For the text-containing cell, return its midpoint in (X, Y) coordinate format. 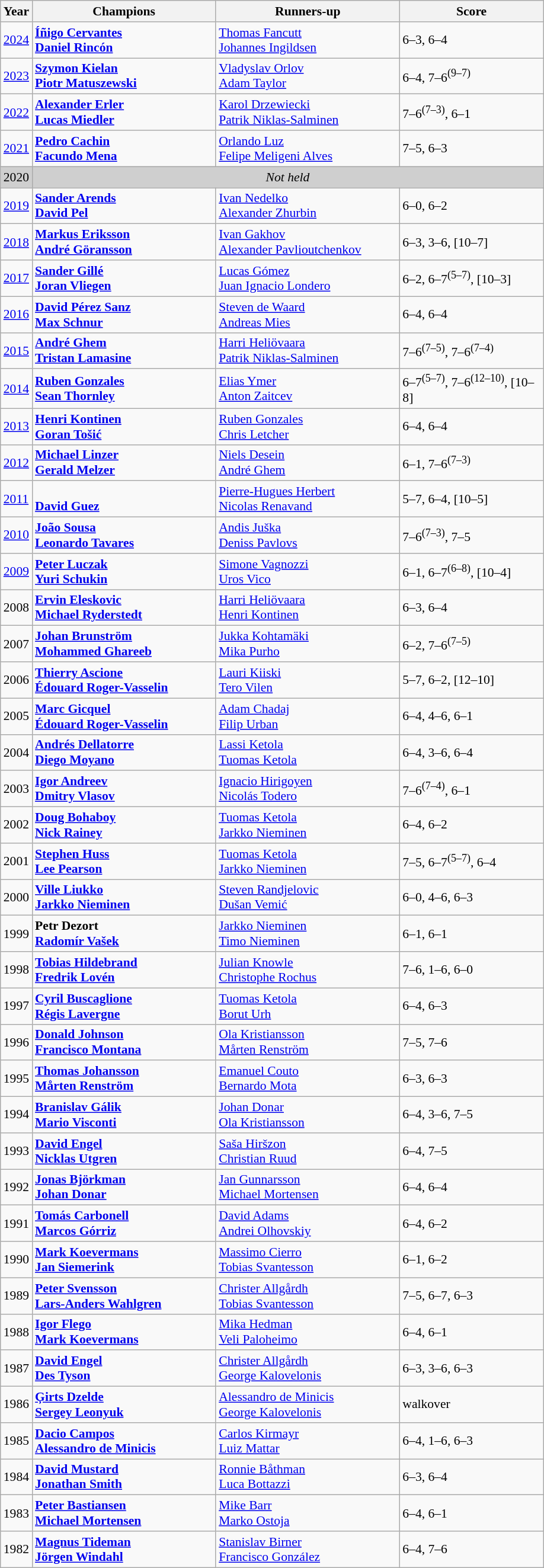
Lauri Kiiski Tero Vilen (308, 680)
2021 (17, 148)
6–3, 3–6, 6–3 (472, 1369)
7–5, 7–6 (472, 1042)
6–1, 6–1 (472, 934)
Cyril Buscaglione Régis Lavergne (124, 1006)
walkover (472, 1404)
Steven de Waard Andreas Mies (308, 314)
Doug Bohaboy Nick Rainey (124, 825)
2009 (17, 571)
5–7, 6–4, [10–5] (472, 499)
Johan Brunström Mohammed Ghareeb (124, 644)
7–6(7–3), 7–5 (472, 536)
6–0, 6–2 (472, 206)
Ola Kristiansson Mårten Renström (308, 1042)
Carlos Kirmayr Luiz Mattar (308, 1441)
Christer Allgårdh Tobias Svantesson (308, 1295)
Peter Svensson Lars-Anders Wahlgren (124, 1295)
2020 (17, 177)
6–0, 4–6, 6–3 (472, 897)
David Engel Des Tyson (124, 1369)
Alexander Erler Lucas Miedler (124, 113)
Markus Eriksson André Göransson (124, 242)
6–4, 7–6 (472, 1549)
Niels Desein André Ghem (308, 462)
Elias Ymer Anton Zaitcev (308, 389)
Ronnie Båthman Luca Bottazzi (308, 1477)
1988 (17, 1332)
Simone Vagnozzi Uros Vico (308, 571)
2008 (17, 608)
Jan Gunnarsson Michael Mortensen (308, 1188)
7–6(7–4), 6–1 (472, 789)
1990 (17, 1260)
6–2, 7–6(7–5) (472, 644)
1994 (17, 1115)
Thomas Johansson Mårten Renström (124, 1079)
Runners-up (308, 11)
5–7, 6–2, [12–10] (472, 680)
1987 (17, 1369)
Ruben Gonzales Sean Thornley (124, 389)
2001 (17, 862)
Sander Gillé Joran Vliegen (124, 279)
6–4, 6–3 (472, 1006)
Not held (288, 177)
Massimo Cierro Tobias Svantesson (308, 1260)
6–4, 3–6, 7–5 (472, 1115)
Alessandro de Minicis George Kalovelonis (308, 1404)
Tuomas Ketola Borut Urh (308, 1006)
1986 (17, 1404)
Igor Flego Mark Koevermans (124, 1332)
6–4, 1–6, 6–3 (472, 1441)
Score (472, 11)
Peter Luczak Yuri Schukin (124, 571)
2016 (17, 314)
7–6(7–5), 7–6(7–4) (472, 351)
Mika Hedman Veli Paloheimo (308, 1332)
Champions (124, 11)
6–4, 7–6(9–7) (472, 76)
Ivan Nedelko Alexander Zhurbin (308, 206)
6–4, 3–6, 6–4 (472, 753)
2015 (17, 351)
1997 (17, 1006)
Stanislav Birner Francisco González (308, 1549)
Orlando Luz Felipe Meligeni Alves (308, 148)
David Adams Andrei Olhovskiy (308, 1223)
1993 (17, 1151)
Tobias Hildebrand Fredrik Lovén (124, 969)
Petr Dezort Radomír Vašek (124, 934)
7–6(7–3), 6–1 (472, 113)
Peter Bastiansen Michael Mortensen (124, 1513)
Íñigo Cervantes Daniel Rincón (124, 40)
1999 (17, 934)
Karol Drzewiecki Patrik Niklas-Salminen (308, 113)
Julian Knowle Christophe Rochus (308, 969)
Year (17, 11)
Harri Heliövaara Henri Kontinen (308, 608)
7–5, 6–3 (472, 148)
2007 (17, 644)
Lucas Gómez Juan Ignacio Londero (308, 279)
Thomas Fancutt Johannes Ingildsen (308, 40)
2022 (17, 113)
Dacio Campos Alessandro de Minicis (124, 1441)
1992 (17, 1188)
2017 (17, 279)
1982 (17, 1549)
7–5, 6–7, 6–3 (472, 1295)
2013 (17, 427)
David Pérez Sanz Max Schnur (124, 314)
Ville Liukko Jarkko Nieminen (124, 897)
Magnus Tideman Jörgen Windahl (124, 1549)
Emanuel Couto Bernardo Mota (308, 1079)
2006 (17, 680)
Andis Juška Deniss Pavlovs (308, 536)
6–1, 6–7(6–8), [10–4] (472, 571)
David Engel Nicklas Utgren (124, 1151)
2018 (17, 242)
Donald Johnson Francisco Montana (124, 1042)
Branislav Gálik Mario Visconti (124, 1115)
Ivan Gakhov Alexander Pavlioutchenkov (308, 242)
Henri Kontinen Goran Tošić (124, 427)
Sander Arends David Pel (124, 206)
Andrés Dellatorre Diego Moyano (124, 753)
David Mustard Jonathan Smith (124, 1477)
David Guez (124, 499)
Vladyslav Orlov Adam Taylor (308, 76)
1991 (17, 1223)
2012 (17, 462)
7–6, 1–6, 6–0 (472, 969)
Igor Andreev Dmitry Vlasov (124, 789)
2019 (17, 206)
1995 (17, 1079)
2000 (17, 897)
João Sousa Leonardo Tavares (124, 536)
1998 (17, 969)
Michael Linzer Gerald Melzer (124, 462)
Mike Barr Marko Ostoja (308, 1513)
Pedro Cachin Facundo Mena (124, 148)
6–7(5–7), 7–6(12–10), [10–8] (472, 389)
2023 (17, 76)
1989 (17, 1295)
6–3, 3–6, [10–7] (472, 242)
1983 (17, 1513)
2010 (17, 536)
Ervin Eleskovic Michael Ryderstedt (124, 608)
Johan Donar Ola Kristiansson (308, 1115)
Ignacio Hirigoyen Nicolás Todero (308, 789)
Stephen Huss Lee Pearson (124, 862)
Pierre-Hugues Herbert Nicolas Renavand (308, 499)
Ruben Gonzales Chris Letcher (308, 427)
Christer Allgårdh George Kalovelonis (308, 1369)
Saša Hiršzon Christian Ruud (308, 1151)
Ģirts Dzelde Sergey Leonyuk (124, 1404)
Adam Chadaj Filip Urban (308, 716)
André Ghem Tristan Lamasine (124, 351)
7–5, 6–7(5–7), 6–4 (472, 862)
6–3, 6–3 (472, 1079)
Thierry Ascione Édouard Roger-Vasselin (124, 680)
1985 (17, 1441)
6–4, 4–6, 6–1 (472, 716)
2003 (17, 789)
1996 (17, 1042)
Harri Heliövaara Patrik Niklas-Salminen (308, 351)
Marc Gicquel Édouard Roger-Vasselin (124, 716)
Lassi Ketola Tuomas Ketola (308, 753)
2005 (17, 716)
Mark Koevermans Jan Siemerink (124, 1260)
Steven Randjelovic Dušan Vemić (308, 897)
2002 (17, 825)
6–4, 7–5 (472, 1151)
2011 (17, 499)
2024 (17, 40)
6–2, 6–7(5–7), [10–3] (472, 279)
Szymon Kielan Piotr Matuszewski (124, 76)
Jarkko Nieminen Timo Nieminen (308, 934)
2004 (17, 753)
Jonas Björkman Johan Donar (124, 1188)
2014 (17, 389)
Jukka Kohtamäki Mika Purho (308, 644)
6–1, 6–2 (472, 1260)
6–1, 7–6(7–3) (472, 462)
Tomás Carbonell Marcos Górriz (124, 1223)
1984 (17, 1477)
